Extract the [X, Y] coordinate from the center of the cell holding the provided text.  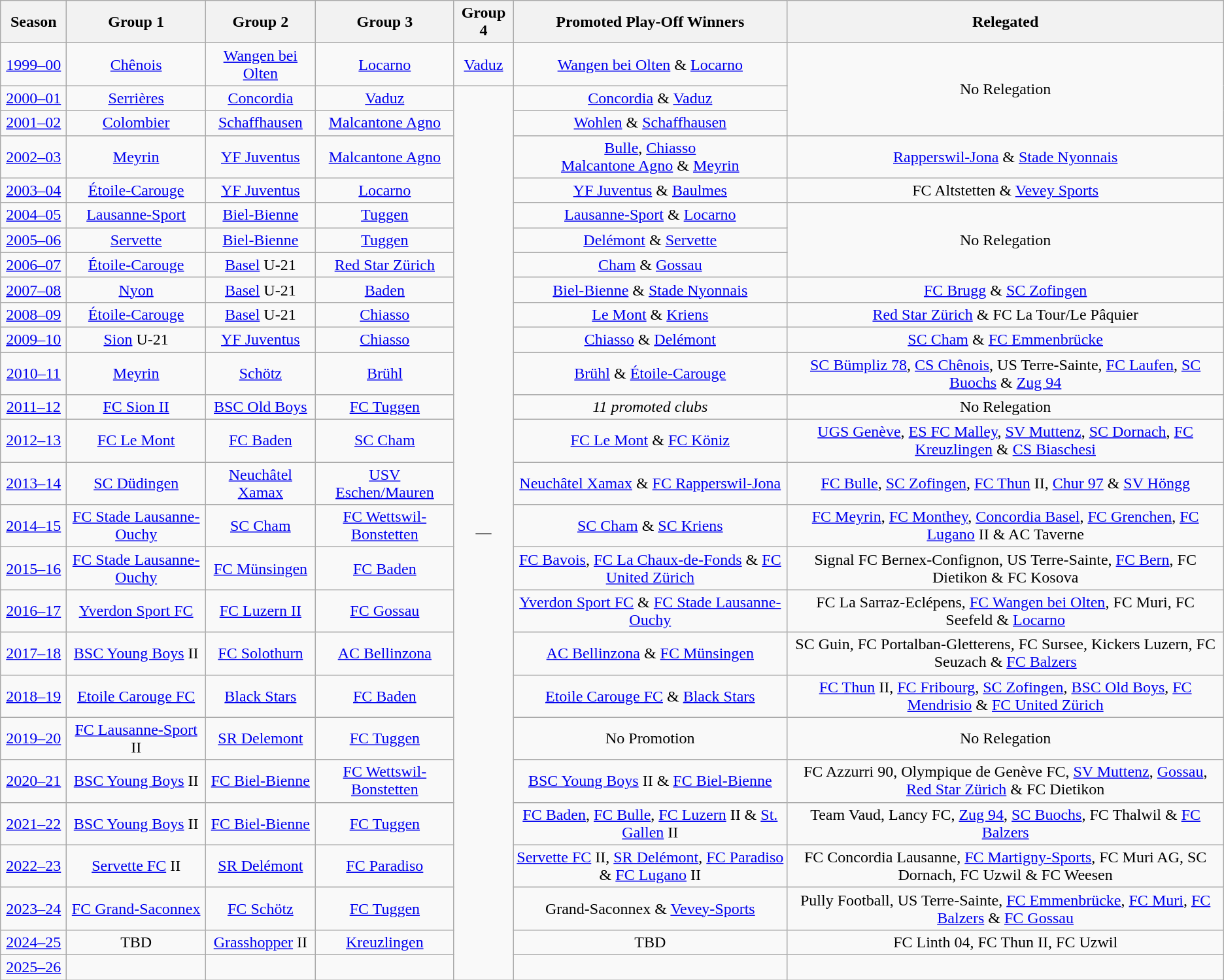
2011–12 [34, 407]
Bulle, ChiassoMalcantone Agno & Meyrin [651, 157]
2004–05 [34, 215]
2025–26 [34, 967]
2009–10 [34, 339]
2002–03 [34, 157]
FC Le Mont & FC Köniz [651, 441]
SC Cham & FC Emmenbrücke [1006, 339]
Wangen bei Olten & Locarno [651, 64]
2001–02 [34, 123]
Group 2 [261, 22]
Sion U-21 [136, 339]
Kreuzlingen [384, 942]
Servette FC II [136, 866]
YF Juventus & Baulmes [651, 190]
2020–21 [34, 781]
Season [34, 22]
2019–20 [34, 739]
FC Sion II [136, 407]
Neuchâtel Xamax & FC Rapperswil-Jona [651, 484]
AC Bellinzona & FC Münsingen [651, 654]
Schötz [261, 373]
Promoted Play-Off Winners [651, 22]
FC Gossau [384, 611]
FC Baden, FC Bulle, FC Luzern II & St. Gallen II [651, 824]
2013–14 [34, 484]
FC Bavois, FC La Chaux-de-Fonds & FC United Zürich [651, 569]
Le Mont & Kriens [651, 314]
Relegated [1006, 22]
Group 4 [483, 22]
Group 3 [384, 22]
2000–01 [34, 98]
Brühl [384, 373]
FC Bulle, SC Zofingen, FC Thun II, Chur 97 & SV Höngg [1006, 484]
Servette FC II, SR Delémont, FC Paradiso & FC Lugano II [651, 866]
FC Solothurn [261, 654]
SC Bümpliz 78, CS Chênois, US Terre-Sainte, FC Laufen, SC Buochs & Zug 94 [1006, 373]
FC Schötz [261, 909]
Colombier [136, 123]
BSC Old Boys [261, 407]
No Promotion [651, 739]
BSC Young Boys II & FC Biel-Bienne [651, 781]
Servette [136, 240]
Wohlen & Schaffhausen [651, 123]
2018–19 [34, 696]
SR Delemont [261, 739]
2017–18 [34, 654]
2023–24 [34, 909]
Delémont & Servette [651, 240]
Wangen bei Olten [261, 64]
Concordia & Vaduz [651, 98]
2012–13 [34, 441]
2003–04 [34, 190]
Biel-Bienne & Stade Nyonnais [651, 290]
2024–25 [34, 942]
Red Star Zürich [384, 265]
Brühl & Étoile-Carouge [651, 373]
Concordia [261, 98]
FC Brugg & SC Zofingen [1006, 290]
Baden [384, 290]
FC Paradiso [384, 866]
FC Azzurri 90, Olympique de Genève FC, SV Muttenz, Gossau, Red Star Zürich & FC Dietikon [1006, 781]
FC Le Mont [136, 441]
Team Vaud, Lancy FC, Zug 94, SC Buochs, FC Thalwil & FC Balzers [1006, 824]
FC Linth 04, FC Thun II, FC Uzwil [1006, 942]
FC Luzern II [261, 611]
FC Concordia Lausanne, FC Martigny-Sports, FC Muri AG, SC Dornach, FC Uzwil & FC Weesen [1006, 866]
1999–00 [34, 64]
Black Stars [261, 696]
Group 1 [136, 22]
2006–07 [34, 265]
FC Münsingen [261, 569]
SC Cham & SC Kriens [651, 526]
2016–17 [34, 611]
2007–08 [34, 290]
USV Eschen/Mauren [384, 484]
Nyon [136, 290]
Chiasso & Delémont [651, 339]
SC Guin, FC Portalban-Gletterens, FC Sursee, Kickers Luzern, FC Seuzach & FC Balzers [1006, 654]
— [483, 533]
2008–09 [34, 314]
FC Altstetten & Vevey Sports [1006, 190]
FC Lausanne-Sport II [136, 739]
2014–15 [34, 526]
SC Düdingen [136, 484]
Cham & Gossau [651, 265]
FC La Sarraz-Eclépens, FC Wangen bei Olten, FC Muri, FC Seefeld & Locarno [1006, 611]
Lausanne-Sport [136, 215]
FC Grand-Saconnex [136, 909]
Chênois [136, 64]
Pully Football, US Terre-Sainte, FC Emmenbrücke, FC Muri, FC Balzers & FC Gossau [1006, 909]
Grasshopper II [261, 942]
2010–11 [34, 373]
2005–06 [34, 240]
Grand-Saconnex & Vevey-Sports [651, 909]
Yverdon Sport FC & FC Stade Lausanne-Ouchy [651, 611]
Etoile Carouge FC & Black Stars [651, 696]
FC Meyrin, FC Monthey, Concordia Basel, FC Grenchen, FC Lugano II & AC Taverne [1006, 526]
Yverdon Sport FC [136, 611]
Etoile Carouge FC [136, 696]
2021–22 [34, 824]
Serrières [136, 98]
2015–16 [34, 569]
Neuchâtel Xamax [261, 484]
FC Thun II, FC Fribourg, SC Zofingen, BSC Old Boys, FC Mendrisio & FC United Zürich [1006, 696]
2022–23 [34, 866]
AC Bellinzona [384, 654]
UGS Genève, ES FC Malley, SV Muttenz, SC Dornach, FC Kreuzlingen & CS Biaschesi [1006, 441]
SR Delémont [261, 866]
Red Star Zürich & FC La Tour/Le Pâquier [1006, 314]
Schaffhausen [261, 123]
Signal FC Bernex-Confignon, US Terre-Sainte, FC Bern, FC Dietikon & FC Kosova [1006, 569]
Rapperswil-Jona & Stade Nyonnais [1006, 157]
11 promoted clubs [651, 407]
Lausanne-Sport & Locarno [651, 215]
